Pinpoint the cell where the given text exists, returning its [x, y] midpoint coordinate. 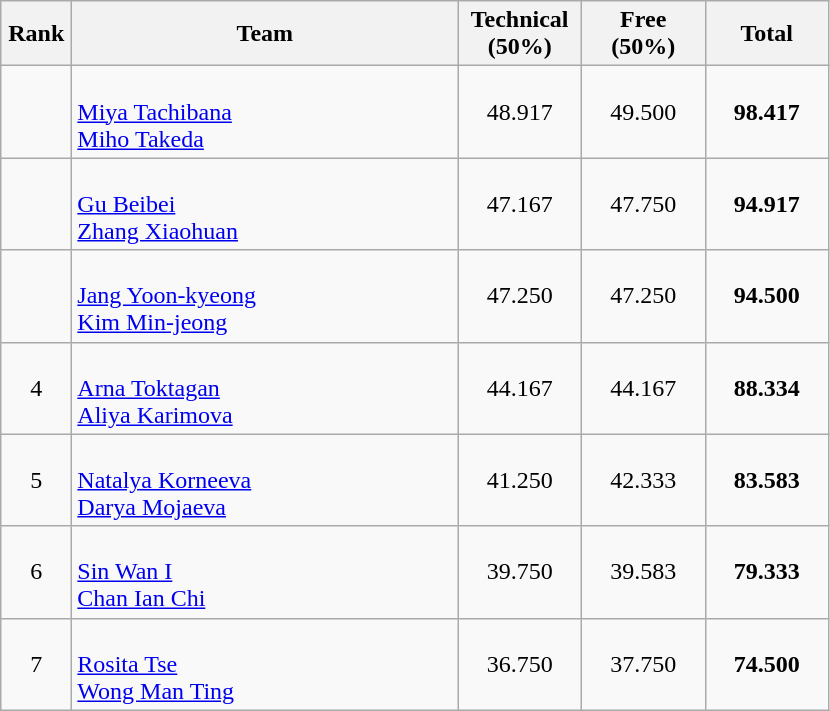
39.583 [643, 572]
Miya TachibanaMiho Takeda [265, 112]
4 [36, 388]
Sin Wan IChan Ian Chi [265, 572]
94.917 [767, 204]
37.750 [643, 664]
Jang Yoon-kyeongKim Min-jeong [265, 296]
42.333 [643, 480]
47.167 [520, 204]
36.750 [520, 664]
Gu BeibeiZhang Xiaohuan [265, 204]
48.917 [520, 112]
Free(50%) [643, 34]
Total [767, 34]
74.500 [767, 664]
98.417 [767, 112]
41.250 [520, 480]
Rank [36, 34]
39.750 [520, 572]
Arna ToktaganAliya Karimova [265, 388]
94.500 [767, 296]
Technical(50%) [520, 34]
47.750 [643, 204]
83.583 [767, 480]
6 [36, 572]
7 [36, 664]
Rosita TseWong Man Ting [265, 664]
79.333 [767, 572]
88.334 [767, 388]
Natalya KorneevaDarya Mojaeva [265, 480]
5 [36, 480]
Team [265, 34]
49.500 [643, 112]
